From the cell containing the given text, extract its center point as [X, Y] coordinate. 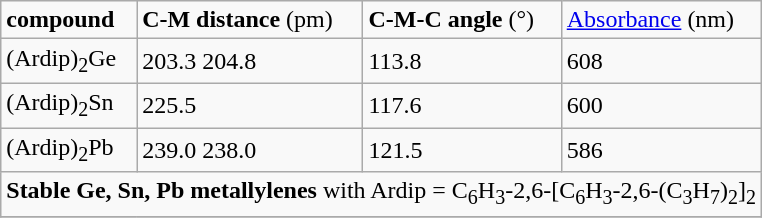
Stable Ge, Sn, Pb metallylenes with Ardip = C6H3-2,6-[C6H3-2,6-(C3H7)2]2 [382, 194]
608 [661, 61]
(Ardip)2Sn [69, 105]
C-M distance (pm) [250, 20]
117.6 [462, 105]
203.3 204.8 [250, 61]
compound [69, 20]
113.8 [462, 61]
(Ardip)2Pb [69, 150]
Absorbance (nm) [661, 20]
C-M-C angle (°) [462, 20]
586 [661, 150]
(Ardip)2Ge [69, 61]
225.5 [250, 105]
239.0 238.0 [250, 150]
121.5 [462, 150]
600 [661, 105]
